Locate the cell with the specified text and output its [x, y] center coordinate. 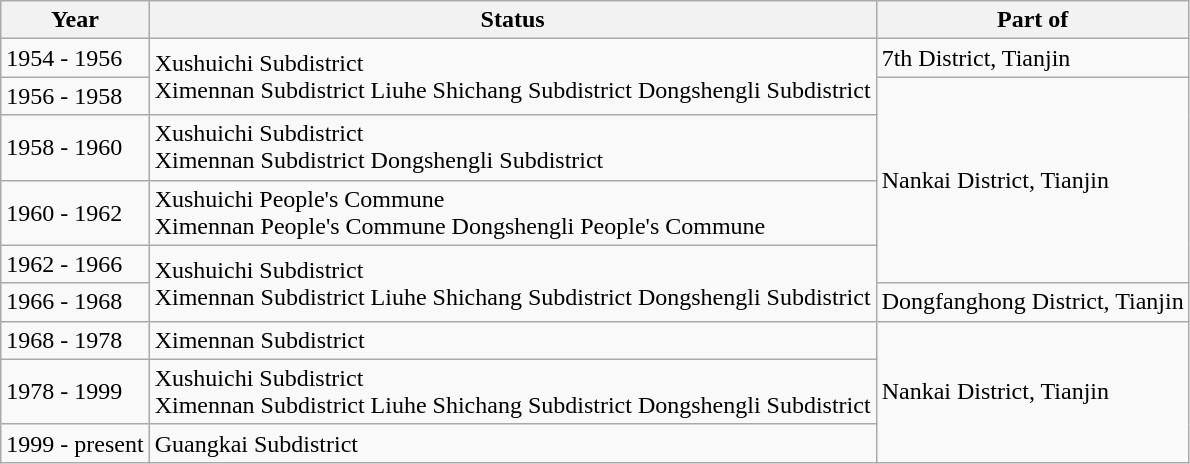
Status [512, 20]
Guangkai Subdistrict [512, 443]
1956 - 1958 [75, 96]
Ximennan Subdistrict [512, 340]
1962 - 1966 [75, 264]
1999 - present [75, 443]
1958 - 1960 [75, 148]
Year [75, 20]
1966 - 1968 [75, 302]
Part of [1032, 20]
1960 - 1962 [75, 212]
1954 - 1956 [75, 58]
1968 - 1978 [75, 340]
Xushuichi People's CommuneXimennan People's Commune Dongshengli People's Commune [512, 212]
Xushuichi SubdistrictXimennan Subdistrict Dongshengli Subdistrict [512, 148]
7th District, Tianjin [1032, 58]
Dongfanghong District, Tianjin [1032, 302]
1978 - 1999 [75, 392]
